Output the [x, y] coordinate of the center of the cell containing the given text.  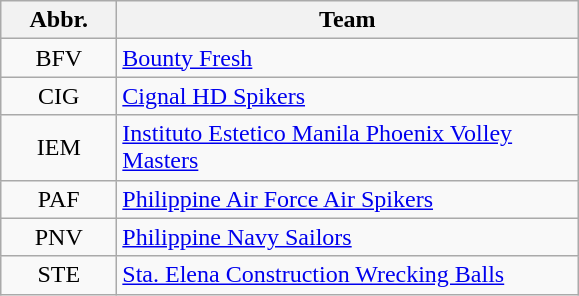
IEM [59, 148]
CIG [59, 96]
BFV [59, 58]
PAF [59, 199]
Team [348, 20]
Bounty Fresh [348, 58]
Cignal HD Spikers [348, 96]
Sta. Elena Construction Wrecking Balls [348, 275]
STE [59, 275]
PNV [59, 237]
Philippine Air Force Air Spikers [348, 199]
Abbr. [59, 20]
Philippine Navy Sailors [348, 237]
Instituto Estetico Manila Phoenix Volley Masters [348, 148]
